Capture the cell that displays the provided text and extract its (X, Y) central coordinate. 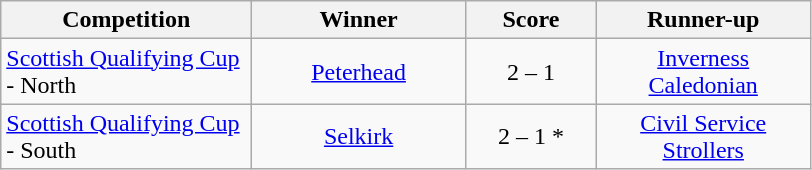
Inverness Caledonian (703, 72)
Runner-up (703, 20)
Winner (359, 20)
Selkirk (359, 136)
2 – 1 (530, 72)
Competition (126, 20)
Peterhead (359, 72)
2 – 1 * (530, 136)
Civil Service Strollers (703, 136)
Scottish Qualifying Cup - South (126, 136)
Score (530, 20)
Scottish Qualifying Cup - North (126, 72)
